From the cell containing the given text, extract its center point as (X, Y) coordinate. 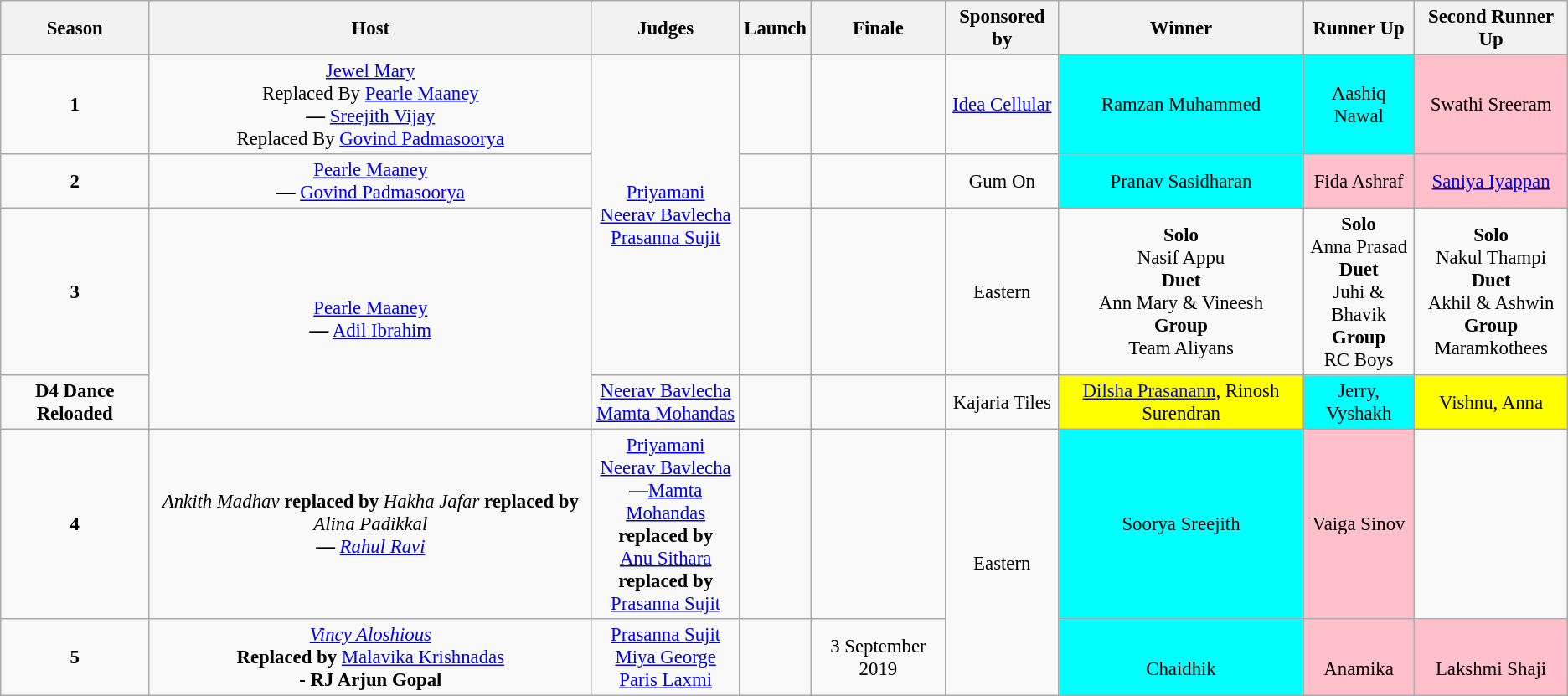
Jewel Mary Replaced By Pearle Maaney— Sreejith Vijay Replaced By Govind Padmasoorya (370, 104)
PriyamaniNeerav Bavlecha—Mamta Mohandas replaced byAnu Sithara replaced byPrasanna Sujit (665, 524)
Pearle Maaney — Adil Ibrahim (370, 319)
2 (75, 181)
Runner Up (1359, 28)
Vaiga Sinov (1359, 524)
SoloNasif AppuDuetAnn Mary & VineeshGroupTeam Aliyans (1181, 292)
Launch (776, 28)
Gum On (1002, 181)
Soorya Sreejith (1181, 524)
1 (75, 104)
Jerry, Vyshakh (1359, 402)
Aashiq Nawal (1359, 104)
Idea Cellular (1002, 104)
Second Runner Up (1491, 28)
Winner (1181, 28)
Anamika (1359, 657)
Lakshmi Shaji (1491, 657)
5 (75, 657)
4 (75, 524)
Vincy Aloshious Replaced by Malavika Krishnadas- RJ Arjun Gopal (370, 657)
Chaidhik (1181, 657)
D4 Dance Reloaded (75, 402)
Fida Ashraf (1359, 181)
Host (370, 28)
Saniya Iyappan (1491, 181)
3 September 2019 (878, 657)
Neerav BavlechaMamta Mohandas (665, 402)
Ankith Madhav replaced by Hakha Jafar replaced by Alina Padikkal — Rahul Ravi (370, 524)
Finale (878, 28)
SoloNakul ThampiDuetAkhil & AshwinGroupMaramkothees (1491, 292)
Ramzan Muhammed (1181, 104)
PriyamaniNeerav BavlechaPrasanna Sujit (665, 214)
Prasanna SujitMiya GeorgeParis Laxmi (665, 657)
Dilsha Prasanann, Rinosh Surendran (1181, 402)
Vishnu, Anna (1491, 402)
Pearle Maaney — Govind Padmasoorya (370, 181)
Judges (665, 28)
Swathi Sreeram (1491, 104)
3 (75, 292)
Pranav Sasidharan (1181, 181)
Season (75, 28)
SoloAnna PrasadDuetJuhi & BhavikGroupRC Boys (1359, 292)
Kajaria Tiles (1002, 402)
Sponsored by (1002, 28)
